Locate the cell with the specified text and output its (X, Y) center coordinate. 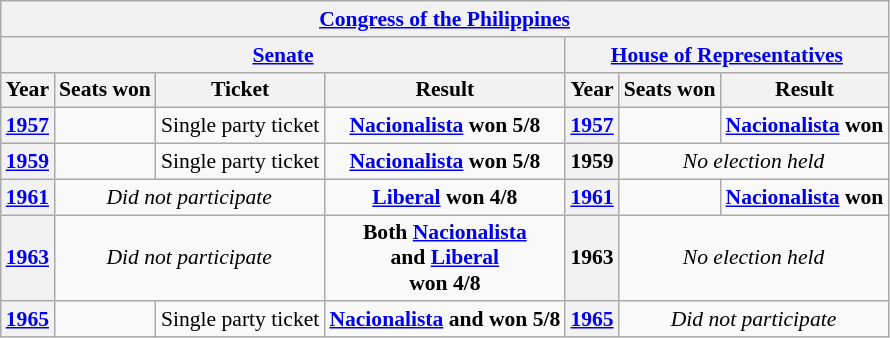
Ticket (240, 90)
Senate (284, 55)
Nacionalista and won 5/8 (444, 320)
Liberal won 4/8 (444, 197)
House of Representatives (726, 55)
Both Nacionalistaand Liberalwon 4/8 (444, 258)
Congress of the Philippines (445, 19)
